Extract the (X, Y) coordinate from the center of the cell holding the provided text.  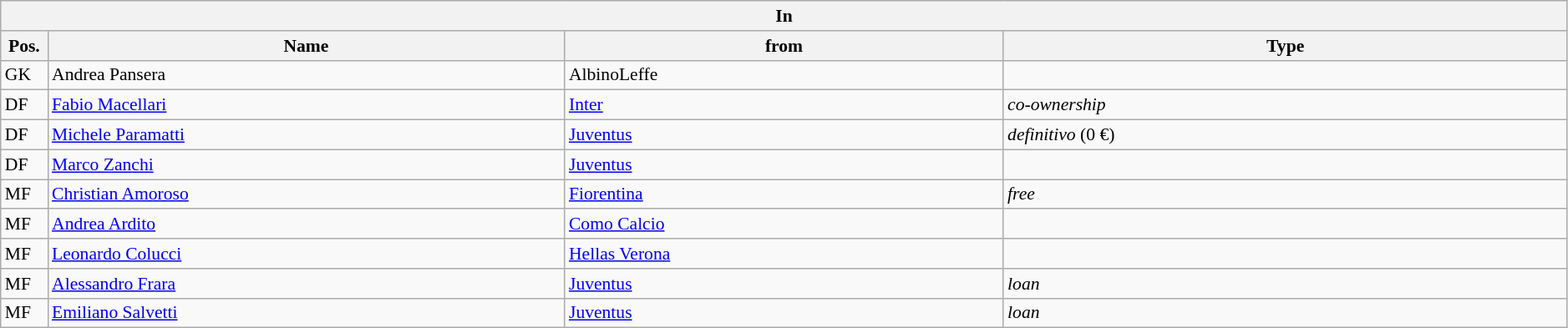
Hellas Verona (784, 254)
In (784, 16)
Name (306, 46)
Inter (784, 105)
AlbinoLeffe (784, 75)
Michele Paramatti (306, 135)
Fabio Macellari (306, 105)
Andrea Ardito (306, 225)
Christian Amoroso (306, 194)
Type (1285, 46)
definitivo (0 €) (1285, 135)
co-ownership (1285, 105)
Marco Zanchi (306, 164)
Pos. (24, 46)
Como Calcio (784, 225)
from (784, 46)
Emiliano Salvetti (306, 313)
Fiorentina (784, 194)
Leonardo Colucci (306, 254)
Andrea Pansera (306, 75)
Alessandro Frara (306, 284)
free (1285, 194)
GK (24, 75)
